Find where the given text appears and provide that cell's center as [x, y] coordinate. 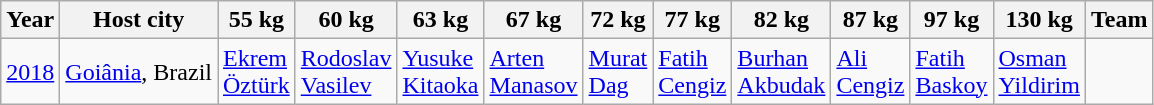
Year [30, 20]
67 kg [534, 20]
60 kg [346, 20]
82 kg [782, 20]
87 kg [870, 20]
ArtenManasov [534, 72]
FatihCengiz [692, 72]
YusukeKitaoka [440, 72]
Team [1119, 20]
97 kg [952, 20]
FatihBaskoy [952, 72]
72 kg [618, 20]
130 kg [1039, 20]
RodoslavVasilev [346, 72]
BurhanAkbudak [782, 72]
77 kg [692, 20]
OsmanYildirim [1039, 72]
63 kg [440, 20]
AliCengiz [870, 72]
EkremÖztürk [257, 72]
55 kg [257, 20]
2018 [30, 72]
MuratDag [618, 72]
Host city [139, 20]
Goiânia, Brazil [139, 72]
